Scan for the cell matching the given text and deliver its [X, Y] coordinate at center. 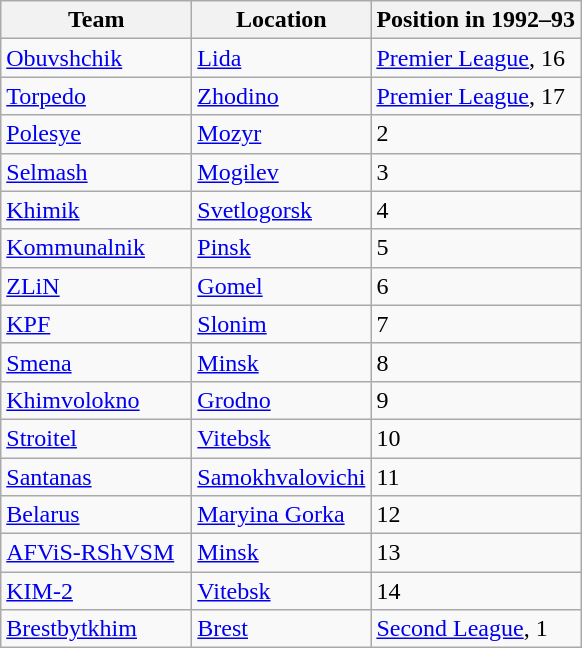
Team [96, 20]
Kommunalnik [96, 248]
10 [476, 438]
Pinsk [282, 248]
Slonim [282, 324]
12 [476, 515]
Premier League, 17 [476, 96]
Obuvshchik [96, 58]
9 [476, 400]
Selmash [96, 172]
Premier League, 16 [476, 58]
Santanas [96, 477]
5 [476, 248]
8 [476, 362]
Location [282, 20]
2 [476, 134]
KPF [96, 324]
Torpedo [96, 96]
Maryina Gorka [282, 515]
Mozyr [282, 134]
Zhodino [282, 96]
6 [476, 286]
KIM-2 [96, 591]
Belarus [96, 515]
AFViS-RShVSM [96, 553]
Stroitel [96, 438]
Khimik [96, 210]
Gomel [282, 286]
Samokhvalovichi [282, 477]
Brest [282, 629]
Khimvolokno [96, 400]
Mogilev [282, 172]
14 [476, 591]
Brestbytkhim [96, 629]
13 [476, 553]
Smena [96, 362]
ZLiN [96, 286]
Svetlogorsk [282, 210]
Polesye [96, 134]
4 [476, 210]
Grodno [282, 400]
Lida [282, 58]
3 [476, 172]
7 [476, 324]
Second League, 1 [476, 629]
11 [476, 477]
Position in 1992–93 [476, 20]
